Search for the cell housing the specified text and yield its (X, Y) center coordinate. 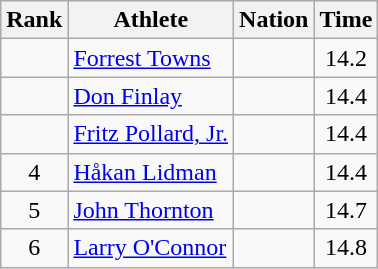
6 (34, 248)
14.2 (346, 58)
Athlete (151, 20)
Time (346, 20)
Larry O'Connor (151, 248)
14.7 (346, 210)
Forrest Towns (151, 58)
14.8 (346, 248)
Don Finlay (151, 96)
John Thornton (151, 210)
Nation (274, 20)
5 (34, 210)
Rank (34, 20)
Fritz Pollard, Jr. (151, 134)
Håkan Lidman (151, 172)
4 (34, 172)
